From the cell containing the given text, extract its center point as [x, y] coordinate. 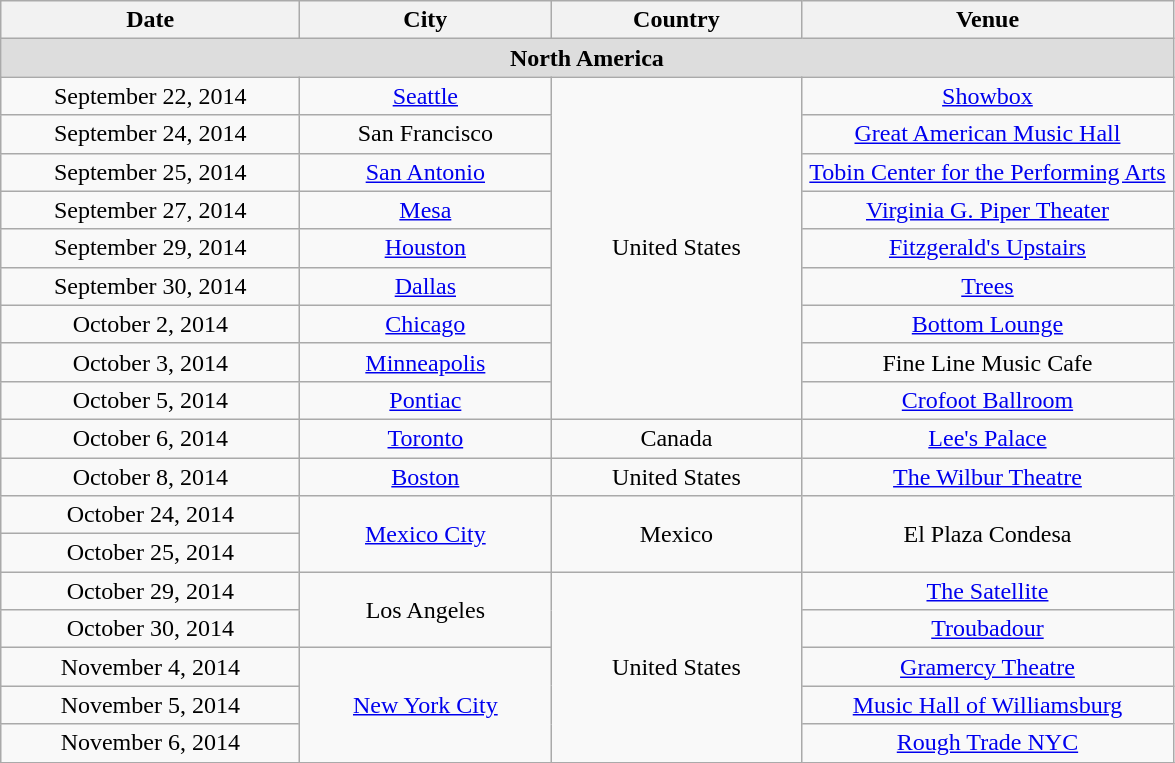
Tobin Center for the Performing Arts [988, 172]
San Antonio [426, 172]
Dallas [426, 286]
Bottom Lounge [988, 324]
October 29, 2014 [150, 591]
November 5, 2014 [150, 705]
September 22, 2014 [150, 96]
September 24, 2014 [150, 134]
Music Hall of Williamsburg [988, 705]
Showbox [988, 96]
Troubadour [988, 629]
September 25, 2014 [150, 172]
September 27, 2014 [150, 210]
Mexico City [426, 534]
November 6, 2014 [150, 743]
Chicago [426, 324]
Toronto [426, 438]
Crofoot Ballroom [988, 400]
El Plaza Condesa [988, 534]
October 2, 2014 [150, 324]
Fitzgerald's Upstairs [988, 248]
Fine Line Music Cafe [988, 362]
Minneapolis [426, 362]
Seattle [426, 96]
October 6, 2014 [150, 438]
Houston [426, 248]
North America [587, 58]
Canada [676, 438]
Great American Music Hall [988, 134]
October 24, 2014 [150, 515]
Rough Trade NYC [988, 743]
September 30, 2014 [150, 286]
Country [676, 20]
Lee's Palace [988, 438]
Virginia G. Piper Theater [988, 210]
Mesa [426, 210]
Pontiac [426, 400]
October 25, 2014 [150, 553]
New York City [426, 705]
Los Angeles [426, 610]
Trees [988, 286]
Mexico [676, 534]
Gramercy Theatre [988, 667]
Boston [426, 477]
The Wilbur Theatre [988, 477]
The Satellite [988, 591]
October 8, 2014 [150, 477]
San Francisco [426, 134]
September 29, 2014 [150, 248]
Date [150, 20]
November 4, 2014 [150, 667]
Venue [988, 20]
City [426, 20]
October 3, 2014 [150, 362]
October 5, 2014 [150, 400]
October 30, 2014 [150, 629]
